Scan for the cell matching the given text and deliver its [x, y] coordinate at center. 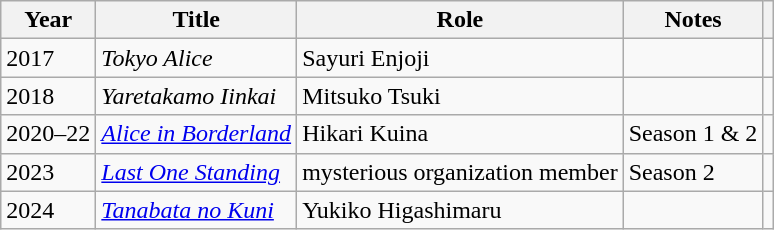
Tokyo Alice [196, 58]
Last One Standing [196, 172]
Season 1 & 2 [693, 134]
Season 2 [693, 172]
Yaretakamo Iinkai [196, 96]
Mitsuko Tsuki [460, 96]
Title [196, 20]
Hikari Kuina [460, 134]
Sayuri Enjoji [460, 58]
Year [48, 20]
2020–22 [48, 134]
Alice in Borderland [196, 134]
Yukiko Higashimaru [460, 210]
2024 [48, 210]
Tanabata no Kuni [196, 210]
Notes [693, 20]
mysterious organization member [460, 172]
2017 [48, 58]
Role [460, 20]
2023 [48, 172]
2018 [48, 96]
